Scan for the cell matching the given text and deliver its (x, y) coordinate at center. 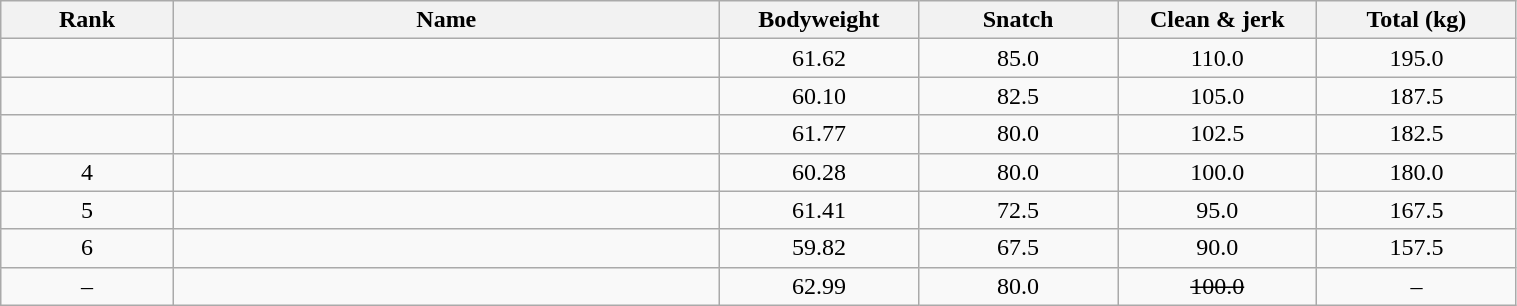
157.5 (1416, 248)
61.41 (818, 210)
67.5 (1018, 248)
60.10 (818, 96)
167.5 (1416, 210)
180.0 (1416, 172)
Total (kg) (1416, 20)
90.0 (1218, 248)
187.5 (1416, 96)
60.28 (818, 172)
6 (87, 248)
59.82 (818, 248)
61.62 (818, 58)
85.0 (1018, 58)
4 (87, 172)
182.5 (1416, 134)
Clean & jerk (1218, 20)
Snatch (1018, 20)
110.0 (1218, 58)
5 (87, 210)
61.77 (818, 134)
62.99 (818, 286)
105.0 (1218, 96)
Bodyweight (818, 20)
Name (446, 20)
72.5 (1018, 210)
195.0 (1416, 58)
82.5 (1018, 96)
102.5 (1218, 134)
95.0 (1218, 210)
Rank (87, 20)
